Determine the (X, Y) coordinate at the center of the cell enclosing the given text.  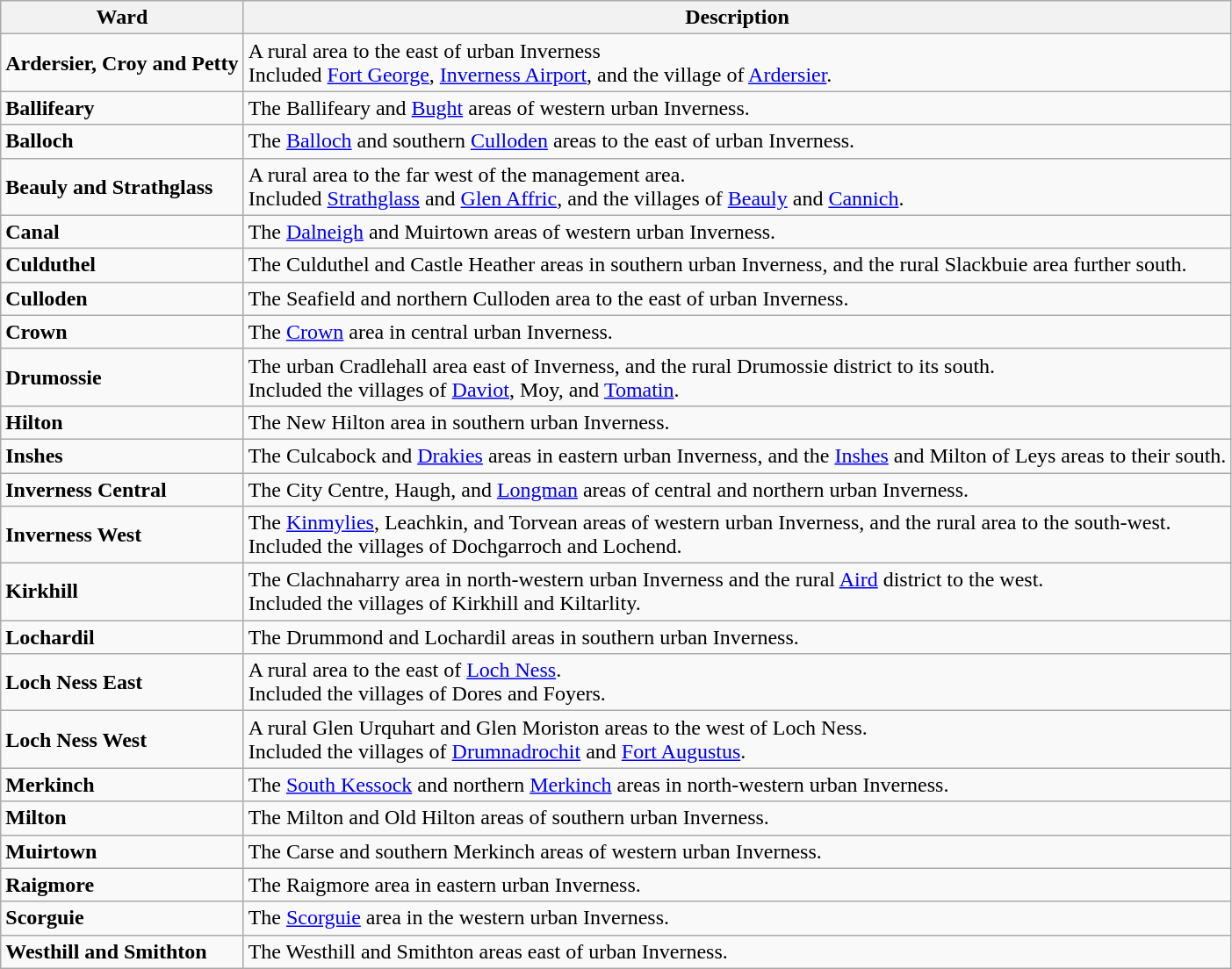
A rural area to the far west of the management area. Included Strathglass and Glen Affric, and the villages of Beauly and Cannich. (738, 186)
Culloden (122, 298)
The South Kessock and northern Merkinch areas in north-western urban Inverness. (738, 785)
Description (738, 18)
The Culcabock and Drakies areas in eastern urban Inverness, and the Inshes and Milton of Leys areas to their south. (738, 456)
A rural Glen Urquhart and Glen Moriston areas to the west of Loch Ness. Included the villages of Drumnadrochit and Fort Augustus. (738, 739)
Merkinch (122, 785)
The Culduthel and Castle Heather areas in southern urban Inverness, and the rural Slackbuie area further south. (738, 265)
Muirtown (122, 851)
Westhill and Smithton (122, 951)
Loch Ness East (122, 683)
The Clachnaharry area in north-western urban Inverness and the rural Aird district to the west. Included the villages of Kirkhill and Kiltarlity. (738, 592)
The Seafield and northern Culloden area to the east of urban Inverness. (738, 298)
Scorguie (122, 918)
Balloch (122, 141)
Beauly and Strathglass (122, 186)
Ballifeary (122, 108)
Lochardil (122, 637)
Ardersier, Croy and Petty (122, 63)
The Scorguie area in the western urban Inverness. (738, 918)
The City Centre, Haugh, and Longman areas of central and northern urban Inverness. (738, 489)
Ward (122, 18)
A rural area to the east of urban Inverness Included Fort George, Inverness Airport, and the village of Ardersier. (738, 63)
Inshes (122, 456)
Raigmore (122, 885)
Canal (122, 232)
The Dalneigh and Muirtown areas of western urban Inverness. (738, 232)
Inverness West (122, 535)
The Ballifeary and Bught areas of western urban Inverness. (738, 108)
The Westhill and Smithton areas east of urban Inverness. (738, 951)
The Milton and Old Hilton areas of southern urban Inverness. (738, 818)
Inverness Central (122, 489)
The New Hilton area in southern urban Inverness. (738, 422)
The Raigmore area in eastern urban Inverness. (738, 885)
The Balloch and southern Culloden areas to the east of urban Inverness. (738, 141)
Kirkhill (122, 592)
Crown (122, 332)
A rural area to the east of Loch Ness. Included the villages of Dores and Foyers. (738, 683)
The Carse and southern Merkinch areas of western urban Inverness. (738, 851)
The Drummond and Lochardil areas in southern urban Inverness. (738, 637)
Hilton (122, 422)
Milton (122, 818)
Culduthel (122, 265)
Loch Ness West (122, 739)
The urban Cradlehall area east of Inverness, and the rural Drumossie district to its south. Included the villages of Daviot, Moy, and Tomatin. (738, 377)
The Crown area in central urban Inverness. (738, 332)
Drumossie (122, 377)
